Pinpoint the cell where the given text exists, returning its (X, Y) midpoint coordinate. 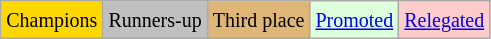
Third place (258, 20)
Promoted (354, 20)
Champions (52, 20)
Runners-up (155, 20)
Relegated (444, 20)
